From the cell containing the given text, extract its center point as [x, y] coordinate. 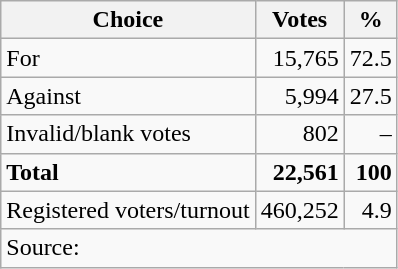
Invalid/blank votes [128, 134]
Source: [199, 248]
Against [128, 96]
100 [370, 172]
– [370, 134]
Total [128, 172]
72.5 [370, 58]
802 [300, 134]
5,994 [300, 96]
4.9 [370, 210]
27.5 [370, 96]
For [128, 58]
Votes [300, 20]
460,252 [300, 210]
Registered voters/turnout [128, 210]
22,561 [300, 172]
Choice [128, 20]
% [370, 20]
15,765 [300, 58]
